Capture the cell that displays the provided text and extract its [x, y] central coordinate. 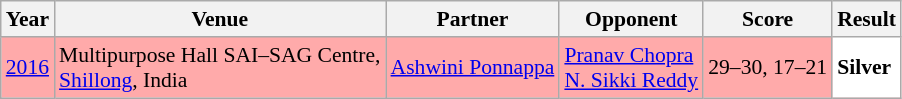
Venue [220, 19]
29–30, 17–21 [768, 68]
Score [768, 19]
Year [28, 19]
Multipurpose Hall SAI–SAG Centre,Shillong, India [220, 68]
Opponent [631, 19]
Ashwini Ponnappa [473, 68]
Silver [866, 68]
2016 [28, 68]
Result [866, 19]
Partner [473, 19]
Pranav Chopra N. Sikki Reddy [631, 68]
